Identify which cell holds the provided text, then report its (x, y) central coordinate. 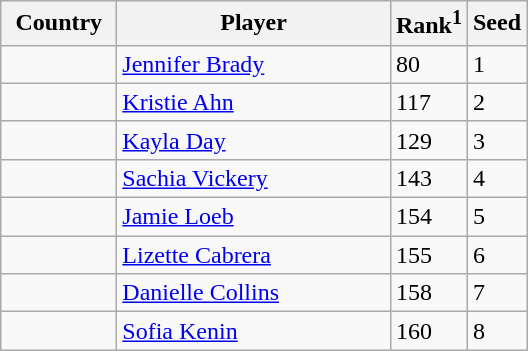
Jennifer Brady (254, 64)
7 (496, 293)
158 (428, 293)
Seed (496, 24)
154 (428, 217)
Country (59, 24)
Danielle Collins (254, 293)
4 (496, 178)
160 (428, 331)
2 (496, 102)
1 (496, 64)
80 (428, 64)
Jamie Loeb (254, 217)
Kristie Ahn (254, 102)
5 (496, 217)
129 (428, 140)
Sachia Vickery (254, 178)
Lizette Cabrera (254, 255)
155 (428, 255)
8 (496, 331)
117 (428, 102)
3 (496, 140)
Kayla Day (254, 140)
Rank1 (428, 24)
143 (428, 178)
6 (496, 255)
Player (254, 24)
Sofia Kenin (254, 331)
